Pinpoint the cell where the given text exists, returning its (X, Y) midpoint coordinate. 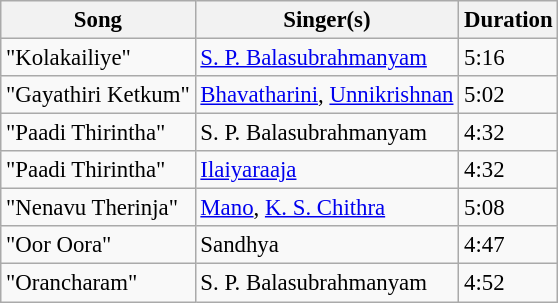
5:16 (508, 58)
"Kolakailiye" (98, 58)
Duration (508, 20)
4:47 (508, 245)
5:08 (508, 208)
"Nenavu Therinja" (98, 208)
Mano, K. S. Chithra (327, 208)
Bhavatharini, Unnikrishnan (327, 95)
Sandhya (327, 245)
4:52 (508, 283)
Song (98, 20)
"Gayathiri Ketkum" (98, 95)
Singer(s) (327, 20)
"Oor Oora" (98, 245)
5:02 (508, 95)
Ilaiyaraaja (327, 170)
"Orancharam" (98, 283)
